Determine the (x, y) coordinate at the center of the cell enclosing the given text.  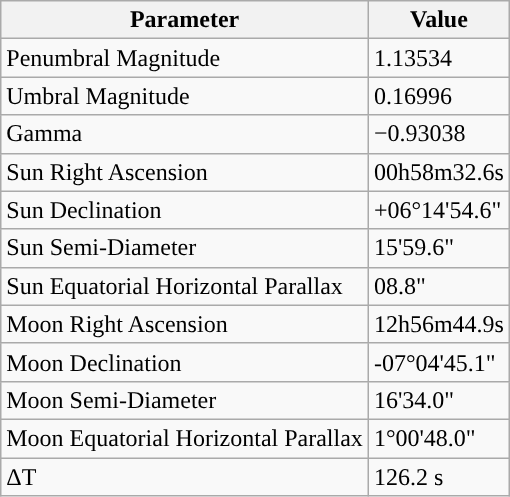
Gamma (185, 134)
Sun Declination (185, 210)
Parameter (185, 20)
Moon Right Ascension (185, 324)
ΔT (185, 477)
Sun Right Ascension (185, 172)
−0.93038 (438, 134)
Umbral Magnitude (185, 96)
Moon Semi-Diameter (185, 400)
126.2 s (438, 477)
1.13534 (438, 58)
00h58m32.6s (438, 172)
Value (438, 20)
Sun Equatorial Horizontal Parallax (185, 286)
16'34.0" (438, 400)
-07°04'45.1" (438, 362)
1°00'48.0" (438, 438)
0.16996 (438, 96)
+06°14'54.6" (438, 210)
Moon Equatorial Horizontal Parallax (185, 438)
Moon Declination (185, 362)
12h56m44.9s (438, 324)
Penumbral Magnitude (185, 58)
15'59.6" (438, 248)
Sun Semi-Diameter (185, 248)
08.8" (438, 286)
